Capture the cell that displays the provided text and extract its [x, y] central coordinate. 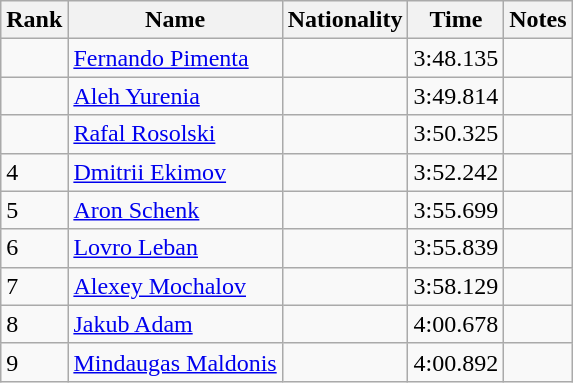
Dmitrii Ekimov [175, 172]
5 [34, 210]
3:50.325 [456, 134]
4:00.892 [456, 362]
7 [34, 286]
3:55.699 [456, 210]
Rank [34, 20]
Nationality [345, 20]
Aron Schenk [175, 210]
Mindaugas Maldonis [175, 362]
6 [34, 248]
Fernando Pimenta [175, 58]
Notes [538, 20]
4 [34, 172]
Alexey Mochalov [175, 286]
3:49.814 [456, 96]
3:58.129 [456, 286]
4:00.678 [456, 324]
3:55.839 [456, 248]
3:52.242 [456, 172]
3:48.135 [456, 58]
Name [175, 20]
Lovro Leban [175, 248]
Aleh Yurenia [175, 96]
9 [34, 362]
Time [456, 20]
8 [34, 324]
Jakub Adam [175, 324]
Rafal Rosolski [175, 134]
